Scan for the cell matching the given text and deliver its [X, Y] coordinate at center. 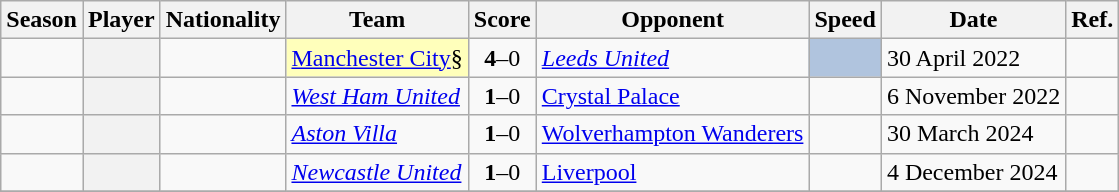
30 March 2024 [973, 134]
4 December 2024 [973, 172]
Crystal Palace [672, 96]
Ref. [1092, 20]
Season [42, 20]
Aston Villa [377, 134]
Wolverhampton Wanderers [672, 134]
Score [502, 20]
Newcastle United [377, 172]
Speed [845, 20]
Leeds United [672, 58]
30 April 2022 [973, 58]
Team [377, 20]
Nationality [223, 20]
Opponent [672, 20]
6 November 2022 [973, 96]
Liverpool [672, 172]
West Ham United [377, 96]
Manchester City§ [377, 58]
Player [121, 20]
4–0 [502, 58]
Date [973, 20]
